Locate the cell with the specified text and output its (x, y) center coordinate. 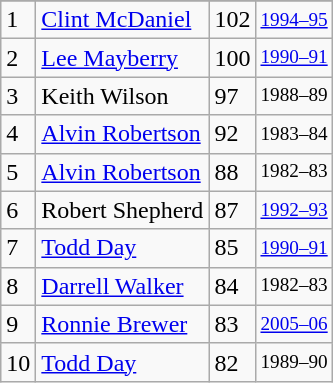
Lee Mayberry (122, 58)
3 (18, 96)
7 (18, 248)
97 (232, 96)
9 (18, 324)
2 (18, 58)
Ronnie Brewer (122, 324)
10 (18, 362)
82 (232, 362)
85 (232, 248)
Robert Shepherd (122, 210)
8 (18, 286)
102 (232, 20)
83 (232, 324)
88 (232, 172)
Keith Wilson (122, 96)
4 (18, 134)
84 (232, 286)
1 (18, 20)
1988–89 (294, 96)
Clint McDaniel (122, 20)
5 (18, 172)
1983–84 (294, 134)
2005–06 (294, 324)
Darrell Walker (122, 286)
1994–95 (294, 20)
1989–90 (294, 362)
6 (18, 210)
92 (232, 134)
87 (232, 210)
100 (232, 58)
1992–93 (294, 210)
